Detect which cell encompasses the target text, then output its [X, Y] center coordinate. 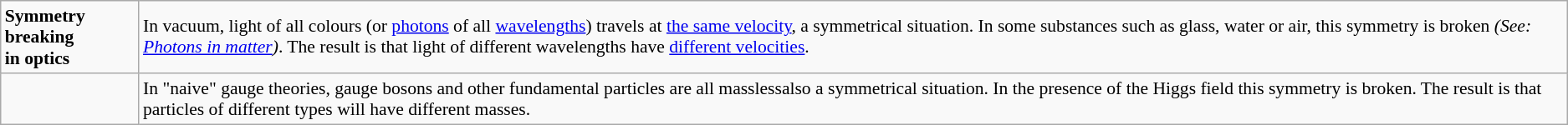
Symmetry breakingin optics [70, 37]
